Detect which cell encompasses the target text, then output its [X, Y] center coordinate. 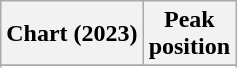
Chart (2023) [72, 34]
Peakposition [189, 34]
